Locate the cell with the specified text and output its [x, y] center coordinate. 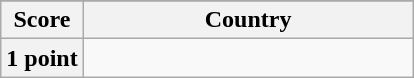
Country [248, 20]
Score [42, 20]
1 point [42, 58]
